From the cell containing the given text, extract its center point as [x, y] coordinate. 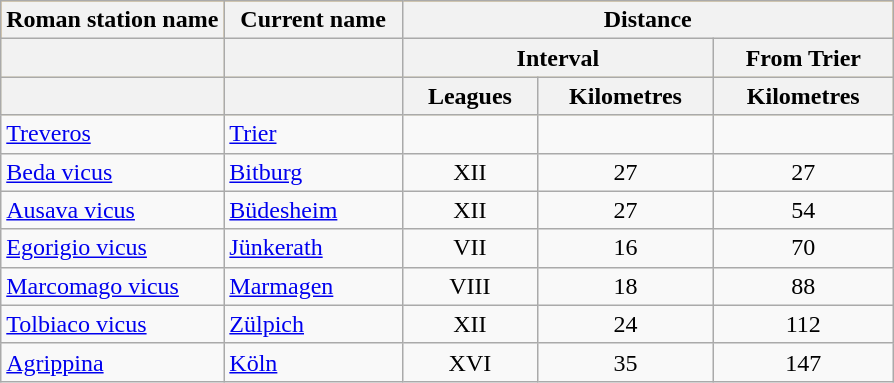
Tolbiaco vicus [112, 324]
Treveros [112, 134]
XVI [470, 362]
Zülpich [313, 324]
Marcomago vicus [112, 286]
Ausava vicus [112, 210]
112 [804, 324]
Trier [313, 134]
Roman station name [112, 20]
VIII [470, 286]
70 [804, 248]
Bitburg [313, 172]
88 [804, 286]
54 [804, 210]
Egorigio vicus [112, 248]
Distance [648, 20]
35 [625, 362]
Jünkerath [313, 248]
147 [804, 362]
Köln [313, 362]
Büdesheim [313, 210]
18 [625, 286]
24 [625, 324]
Beda vicus [112, 172]
VII [470, 248]
Agrippina [112, 362]
From Trier [804, 58]
Current name [313, 20]
16 [625, 248]
Leagues [470, 96]
Marmagen [313, 286]
Interval [558, 58]
